Determine the [X, Y] coordinate at the center of the cell enclosing the given text.  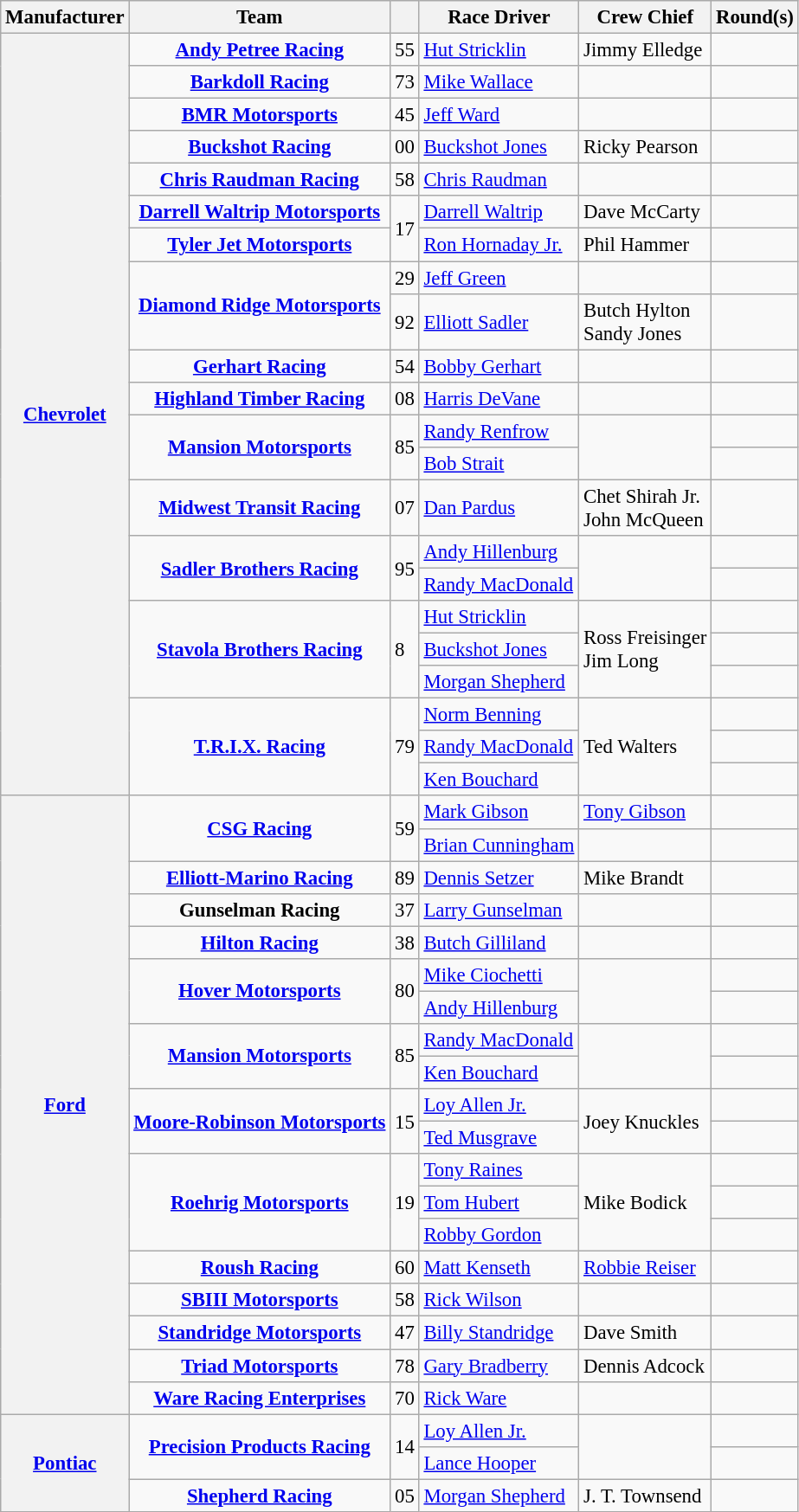
Dave Smith [646, 1333]
Dave McCarty [646, 212]
Gary Bradberry [499, 1366]
Butch Hylton Sandy Jones [646, 322]
Diamond Ridge Motorsports [260, 306]
Roehrig Motorsports [260, 1203]
80 [405, 992]
Bobby Gerhart [499, 366]
Stavola Brothers Racing [260, 649]
Ford [65, 1105]
Chris Raudman [499, 180]
Bob Strait [499, 464]
70 [405, 1398]
Crew Chief [646, 17]
Brian Cunningham [499, 845]
Tony Raines [499, 1170]
29 [405, 278]
Barkdoll Racing [260, 82]
60 [405, 1268]
Mark Gibson [499, 813]
Robby Gordon [499, 1235]
07 [405, 507]
Ron Hornaday Jr. [499, 245]
T.R.I.X. Racing [260, 748]
Highland Timber Racing [260, 398]
15 [405, 1122]
Race Driver [499, 17]
Gunselman Racing [260, 910]
Tony Gibson [646, 813]
Pontiac [65, 1463]
Hover Motorsports [260, 992]
Midwest Transit Racing [260, 507]
Billy Standridge [499, 1333]
Gerhart Racing [260, 366]
Mike Bodick [646, 1203]
Joey Knuckles [646, 1122]
Mike Wallace [499, 82]
92 [405, 322]
89 [405, 878]
Mike Ciochetti [499, 975]
Ross Freisinger Jim Long [646, 649]
Elliott-Marino Racing [260, 878]
Ricky Pearson [646, 147]
Randy Renfrow [499, 431]
Chris Raudman Racing [260, 180]
78 [405, 1366]
Tom Hubert [499, 1203]
Shepherd Racing [260, 1496]
Sadler Brothers Racing [260, 568]
Chevrolet [65, 415]
59 [405, 829]
Andy Petree Racing [260, 50]
Triad Motorsports [260, 1366]
Jeff Green [499, 278]
8 [405, 649]
Tyler Jet Motorsports [260, 245]
Rick Wilson [499, 1301]
Dennis Adcock [646, 1366]
37 [405, 910]
Round(s) [755, 17]
Hilton Racing [260, 943]
Darrell Waltrip Motorsports [260, 212]
Butch Gilliland [499, 943]
Chet Shirah Jr. John McQueen [646, 507]
19 [405, 1203]
Phil Hammer [646, 245]
79 [405, 748]
Roush Racing [260, 1268]
08 [405, 398]
Standridge Motorsports [260, 1333]
Dennis Setzer [499, 878]
Rick Ware [499, 1398]
45 [405, 115]
Manufacturer [65, 17]
CSG Racing [260, 829]
Matt Kenseth [499, 1268]
95 [405, 568]
17 [405, 228]
54 [405, 366]
Dan Pardus [499, 507]
SBIII Motorsports [260, 1301]
Mike Brandt [646, 878]
Team [260, 17]
Lance Hooper [499, 1463]
Buckshot Racing [260, 147]
Precision Products Racing [260, 1447]
Jimmy Elledge [646, 50]
Jeff Ward [499, 115]
05 [405, 1496]
Ware Racing Enterprises [260, 1398]
Larry Gunselman [499, 910]
Norm Benning [499, 715]
14 [405, 1447]
J. T. Townsend [646, 1496]
38 [405, 943]
Darrell Waltrip [499, 212]
Moore-Robinson Motorsports [260, 1122]
Ted Walters [646, 748]
Robbie Reiser [646, 1268]
Ted Musgrave [499, 1138]
Harris DeVane [499, 398]
Elliott Sadler [499, 322]
47 [405, 1333]
BMR Motorsports [260, 115]
55 [405, 50]
00 [405, 147]
73 [405, 82]
